Determine the (X, Y) coordinate at the center of the cell enclosing the given text.  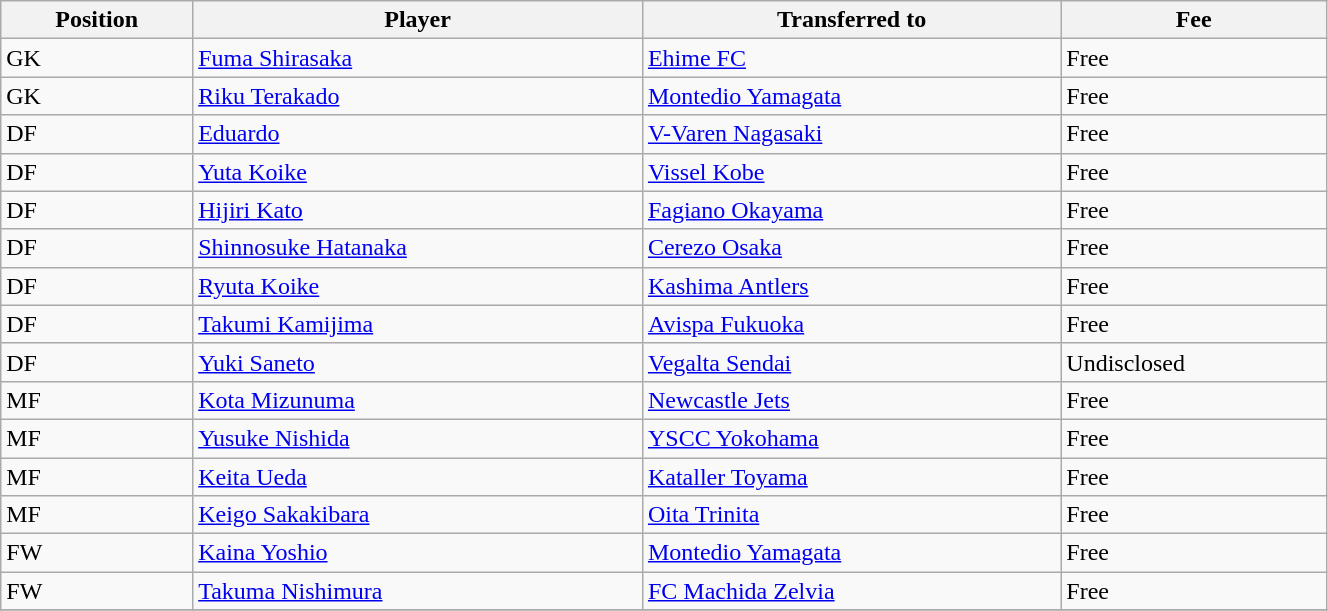
Eduardo (418, 134)
Takuma Nishimura (418, 591)
Shinnosuke Hatanaka (418, 248)
Kataller Toyama (851, 477)
Riku Terakado (418, 96)
Fee (1194, 20)
Kota Mizunuma (418, 400)
Oita Trinita (851, 515)
Avispa Fukuoka (851, 324)
Keigo Sakakibara (418, 515)
Ryuta Koike (418, 286)
Vegalta Sendai (851, 362)
Cerezo Osaka (851, 248)
Vissel Kobe (851, 172)
Newcastle Jets (851, 400)
Fuma Shirasaka (418, 58)
Yuta Koike (418, 172)
Undisclosed (1194, 362)
Yusuke Nishida (418, 438)
Keita Ueda (418, 477)
Player (418, 20)
Ehime FC (851, 58)
Position (97, 20)
V-Varen Nagasaki (851, 134)
FC Machida Zelvia (851, 591)
Kashima Antlers (851, 286)
Kaina Yoshio (418, 553)
Yuki Saneto (418, 362)
Transferred to (851, 20)
YSCC Yokohama (851, 438)
Takumi Kamijima (418, 324)
Fagiano Okayama (851, 210)
Hijiri Kato (418, 210)
